Output the (X, Y) coordinate of the center of the cell containing the given text.  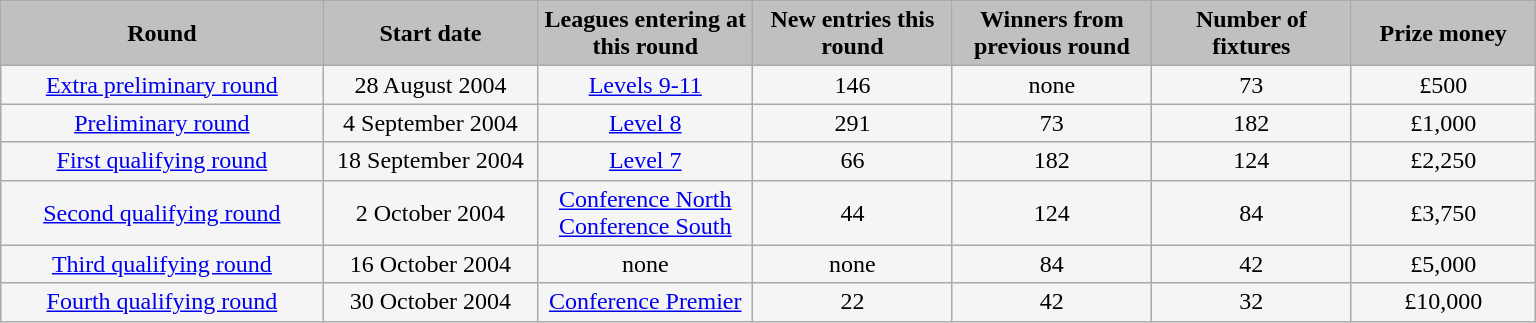
Conference Premier (646, 302)
66 (852, 161)
£10,000 (1443, 302)
30 October 2004 (430, 302)
32 (1252, 302)
£1,000 (1443, 123)
Conference NorthConference South (646, 212)
Preliminary round (162, 123)
Prize money (1443, 34)
16 October 2004 (430, 264)
146 (852, 85)
18 September 2004 (430, 161)
New entries this round (852, 34)
Winners from previous round (1052, 34)
4 September 2004 (430, 123)
£3,750 (1443, 212)
44 (852, 212)
Level 8 (646, 123)
£500 (1443, 85)
Third qualifying round (162, 264)
291 (852, 123)
2 October 2004 (430, 212)
£5,000 (1443, 264)
£2,250 (1443, 161)
Round (162, 34)
Second qualifying round (162, 212)
28 August 2004 (430, 85)
22 (852, 302)
First qualifying round (162, 161)
Level 7 (646, 161)
Levels 9-11 (646, 85)
Start date (430, 34)
Number of fixtures (1252, 34)
Fourth qualifying round (162, 302)
Leagues entering at this round (646, 34)
Extra preliminary round (162, 85)
